Determine the (x, y) coordinate at the center of the cell enclosing the given text.  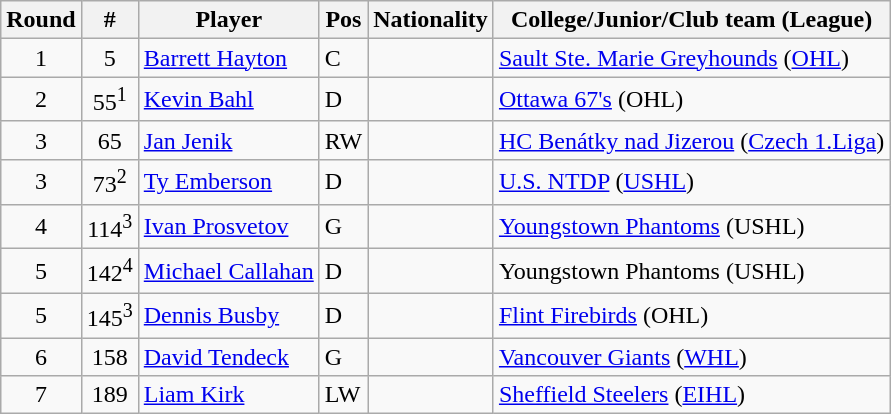
2 (41, 100)
189 (110, 395)
6 (41, 357)
Vancouver Giants (WHL) (691, 357)
LW (343, 395)
1143 (110, 226)
U.S. NTDP (USHL) (691, 182)
158 (110, 357)
Nationality (431, 20)
65 (110, 140)
Liam Kirk (228, 395)
HC Benátky nad Jizerou (Czech 1.Liga) (691, 140)
551 (110, 100)
Kevin Bahl (228, 100)
732 (110, 182)
7 (41, 395)
C (343, 58)
Flint Firebirds (OHL) (691, 316)
Barrett Hayton (228, 58)
Ivan Prosvetov (228, 226)
Round (41, 20)
4 (41, 226)
1424 (110, 272)
David Tendeck (228, 357)
Ottawa 67's (OHL) (691, 100)
1453 (110, 316)
College/Junior/Club team (League) (691, 20)
Dennis Busby (228, 316)
Player (228, 20)
RW (343, 140)
Sault Ste. Marie Greyhounds (OHL) (691, 58)
1 (41, 58)
Jan Jenik (228, 140)
Ty Emberson (228, 182)
Pos (343, 20)
Michael Callahan (228, 272)
Sheffield Steelers (EIHL) (691, 395)
# (110, 20)
